Identify which cell holds the provided text, then report its (x, y) central coordinate. 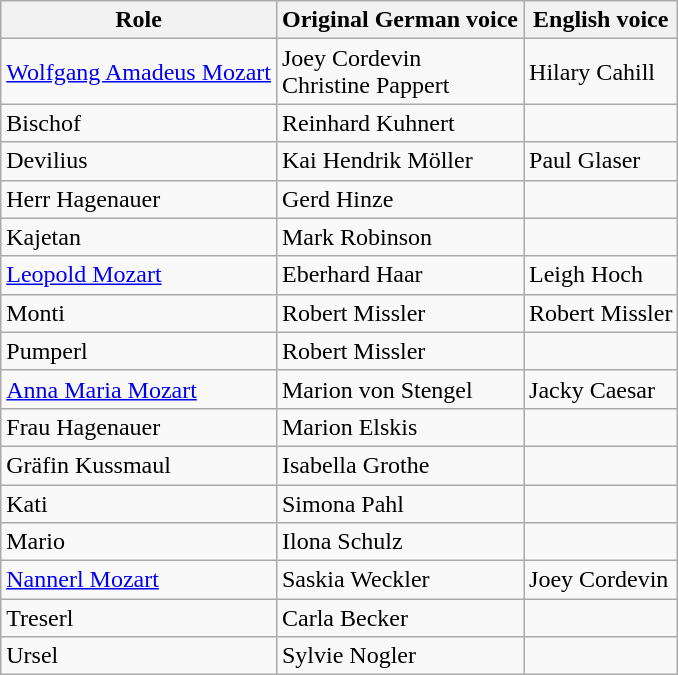
Marion von Stengel (400, 389)
Anna Maria Mozart (139, 389)
Leigh Hoch (601, 275)
Eberhard Haar (400, 275)
Devilius (139, 161)
Hilary Cahill (601, 72)
Herr Hagenauer (139, 199)
Gräfin Kussmaul (139, 465)
Simona Pahl (400, 503)
Kai Hendrik Möller (400, 161)
Kati (139, 503)
Mario (139, 542)
Original German voice (400, 20)
Kajetan (139, 237)
Joey CordevinChristine Pappert (400, 72)
Mark Robinson (400, 237)
Monti (139, 313)
Bischof (139, 123)
Gerd Hinze (400, 199)
English voice (601, 20)
Frau Hagenauer (139, 427)
Jacky Caesar (601, 389)
Wolfgang Amadeus Mozart (139, 72)
Paul Glaser (601, 161)
Saskia Weckler (400, 580)
Treserl (139, 618)
Role (139, 20)
Ilona Schulz (400, 542)
Ursel (139, 656)
Carla Becker (400, 618)
Nannerl Mozart (139, 580)
Reinhard Kuhnert (400, 123)
Leopold Mozart (139, 275)
Pumperl (139, 351)
Marion Elskis (400, 427)
Sylvie Nogler (400, 656)
Isabella Grothe (400, 465)
Joey Cordevin (601, 580)
